Extract the [X, Y] coordinate from the center of the cell holding the provided text.  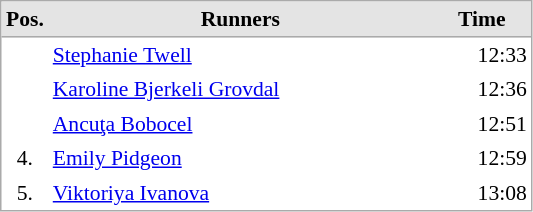
5. [26, 193]
12:36 [482, 89]
Ancuţa Bobocel [240, 123]
12:33 [482, 55]
Stephanie Twell [240, 55]
13:08 [482, 193]
Emily Pidgeon [240, 158]
Viktoriya Ivanova [240, 193]
Karoline Bjerkeli Grovdal [240, 89]
12:51 [482, 123]
4. [26, 158]
Time [482, 20]
Pos. [26, 20]
Runners [240, 20]
12:59 [482, 158]
